Provide the (x, y) coordinate of the cell's center where the given text is located.  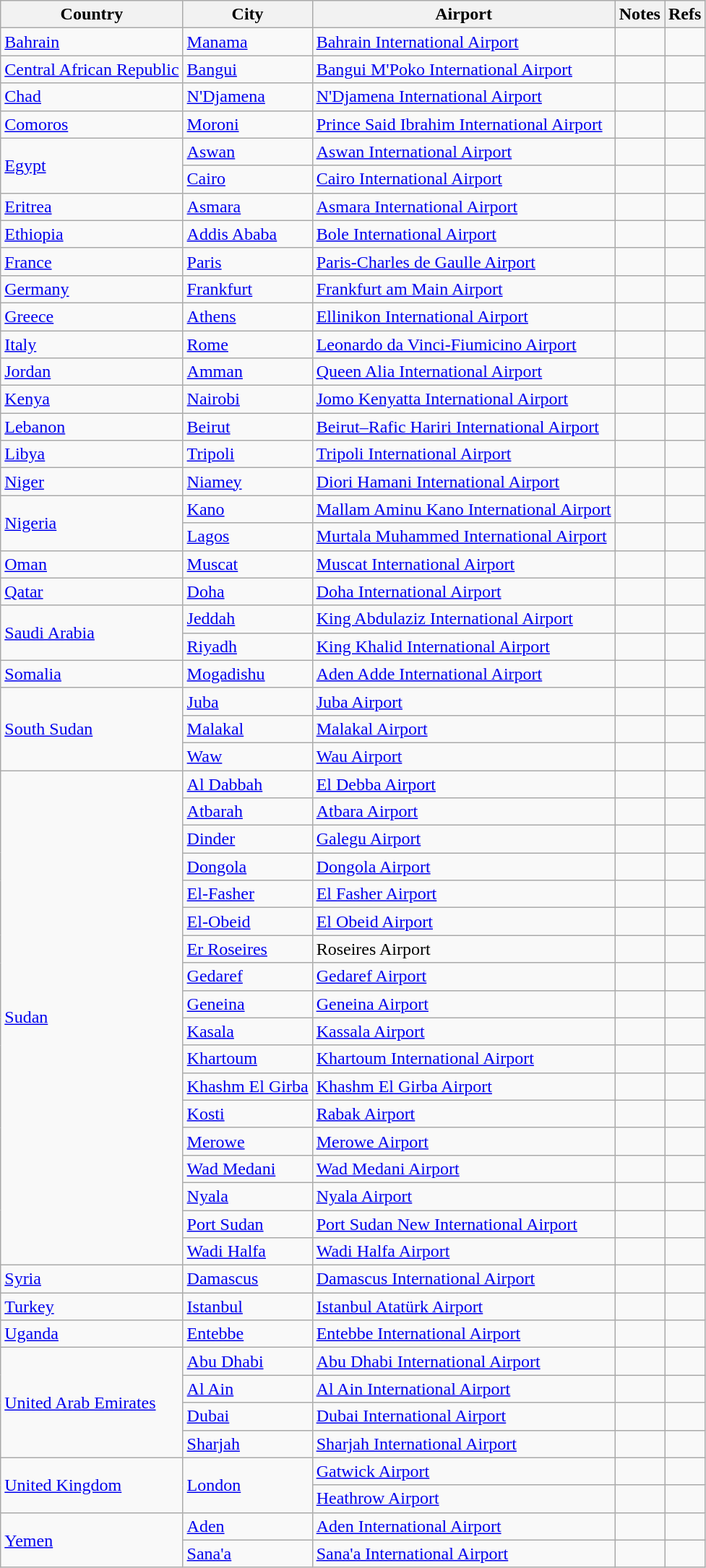
Central African Republic (92, 69)
Saudi Arabia (92, 633)
Istanbul (247, 1307)
Al Ain International Airport (464, 1389)
Nigeria (92, 523)
Er Roseires (247, 949)
Mallam Aminu Kano International Airport (464, 509)
Ellinikon International Airport (464, 316)
Khartoum (247, 1059)
Galegu Airport (464, 839)
Doha International Airport (464, 592)
El Obeid Airport (464, 922)
Dubai International Airport (464, 1416)
Comoros (92, 124)
Jomo Kenyatta International Airport (464, 399)
Gedaref (247, 976)
Port Sudan New International Airport (464, 1224)
Aden Adde International Airport (464, 674)
Doha (247, 592)
Refs (685, 14)
Merowe Airport (464, 1141)
Damascus International Airport (464, 1279)
Waw (247, 756)
Bahrain (92, 42)
Lagos (247, 537)
Khartoum International Airport (464, 1059)
Cairo International Airport (464, 179)
Mogadishu (247, 674)
Amman (247, 372)
Niamey (247, 482)
King Khalid International Airport (464, 646)
Turkey (92, 1307)
Niger (92, 482)
Geneina (247, 1004)
Asmara (247, 207)
Somalia (92, 674)
Manama (247, 42)
Atbara Airport (464, 812)
Roseires Airport (464, 949)
Damascus (247, 1279)
Al Dabbah (247, 784)
Aswan International Airport (464, 152)
Yemen (92, 1540)
Bole International Airport (464, 234)
City (247, 14)
N'Djamena (247, 97)
Greece (92, 316)
Airport (464, 14)
Muscat (247, 564)
Cairo (247, 179)
Nyala Airport (464, 1196)
Germany (92, 289)
Dongola (247, 867)
Egypt (92, 165)
Malakal Airport (464, 729)
Geneina Airport (464, 1004)
Entebbe International Airport (464, 1334)
Lebanon (92, 427)
Sana'a International Airport (464, 1554)
United Arab Emirates (92, 1403)
Rome (247, 345)
Kasala (247, 1031)
Notes (640, 14)
Qatar (92, 592)
Paris (247, 261)
Jordan (92, 372)
Italy (92, 345)
Rabak Airport (464, 1114)
Nyala (247, 1196)
Country (92, 14)
South Sudan (92, 729)
Beirut–Rafic Hariri International Airport (464, 427)
Abu Dhabi (247, 1361)
Addis Ababa (247, 234)
Dinder (247, 839)
Athens (247, 316)
Abu Dhabi International Airport (464, 1361)
Gedaref Airport (464, 976)
Dubai (247, 1416)
Bangui (247, 69)
Libya (92, 454)
Sana'a (247, 1554)
Asmara International Airport (464, 207)
Diori Hamani International Airport (464, 482)
Wad Medani (247, 1169)
Sharjah (247, 1444)
Wad Medani Airport (464, 1169)
Merowe (247, 1141)
Sharjah International Airport (464, 1444)
El Fasher Airport (464, 894)
El-Fasher (247, 894)
Khashm El Girba (247, 1086)
Murtala Muhammed International Airport (464, 537)
Riyadh (247, 646)
Eritrea (92, 207)
Oman (92, 564)
Chad (92, 97)
Frankfurt (247, 289)
Tripoli (247, 454)
Bangui M'Poko International Airport (464, 69)
Beirut (247, 427)
Juba (247, 701)
Sudan (92, 1017)
Kenya (92, 399)
Atbarah (247, 812)
Queen Alia International Airport (464, 372)
Syria (92, 1279)
Entebbe (247, 1334)
Moroni (247, 124)
London (247, 1485)
United Kingdom (92, 1485)
Kano (247, 509)
Malakal (247, 729)
Khashm El Girba Airport (464, 1086)
France (92, 261)
Leonardo da Vinci-Fiumicino Airport (464, 345)
Muscat International Airport (464, 564)
King Abdulaziz International Airport (464, 619)
Bahrain International Airport (464, 42)
Wadi Halfa Airport (464, 1252)
Juba Airport (464, 701)
Paris-Charles de Gaulle Airport (464, 261)
Jeddah (247, 619)
El-Obeid (247, 922)
Ethiopia (92, 234)
Wau Airport (464, 756)
Gatwick Airport (464, 1471)
Frankfurt am Main Airport (464, 289)
N'Djamena International Airport (464, 97)
Prince Said Ibrahim International Airport (464, 124)
Dongola Airport (464, 867)
Uganda (92, 1334)
Nairobi (247, 399)
Aden (247, 1526)
Aden International Airport (464, 1526)
Kassala Airport (464, 1031)
Heathrow Airport (464, 1499)
Tripoli International Airport (464, 454)
Al Ain (247, 1389)
Istanbul Atatürk Airport (464, 1307)
Aswan (247, 152)
Kosti (247, 1114)
Wadi Halfa (247, 1252)
Port Sudan (247, 1224)
El Debba Airport (464, 784)
